Identify which cell holds the provided text, then report its (x, y) central coordinate. 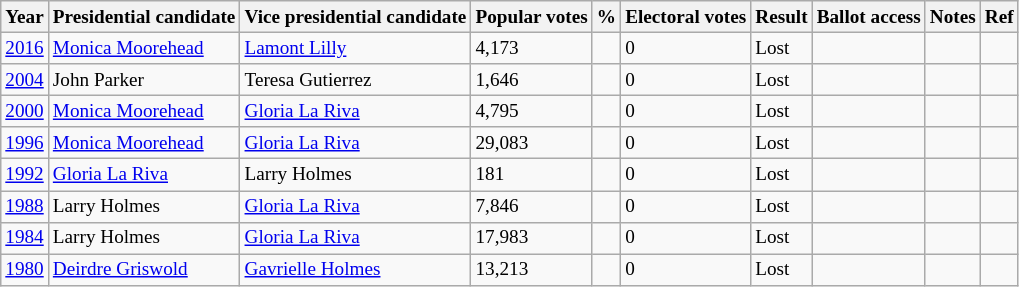
2004 (25, 80)
29,083 (532, 143)
17,983 (532, 238)
Presidential candidate (144, 17)
Lamont Lilly (356, 48)
181 (532, 175)
% (606, 17)
Year (25, 17)
1996 (25, 143)
1988 (25, 206)
4,173 (532, 48)
1,646 (532, 80)
4,795 (532, 111)
Popular votes (532, 17)
2016 (25, 48)
John Parker (144, 80)
Vice presidential candidate (356, 17)
1980 (25, 270)
Notes (952, 17)
Result (782, 17)
Teresa Gutierrez (356, 80)
Ballot access (868, 17)
7,846 (532, 206)
Electoral votes (686, 17)
Ref (999, 17)
1992 (25, 175)
1984 (25, 238)
13,213 (532, 270)
Deirdre Griswold (144, 270)
Gavrielle Holmes (356, 270)
2000 (25, 111)
